Extract the [X, Y] coordinate from the center of the cell holding the provided text.  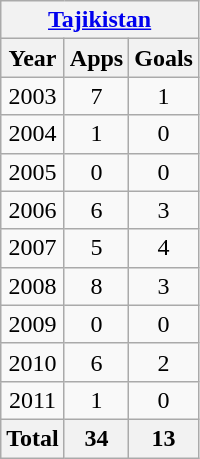
13 [164, 438]
2008 [33, 286]
2006 [33, 210]
Tajikistan [100, 20]
34 [96, 438]
2005 [33, 172]
2 [164, 362]
Apps [96, 58]
2007 [33, 248]
8 [96, 286]
2010 [33, 362]
Year [33, 58]
2009 [33, 324]
2003 [33, 96]
Total [33, 438]
4 [164, 248]
Goals [164, 58]
2011 [33, 400]
7 [96, 96]
5 [96, 248]
2004 [33, 134]
